Provide the (X, Y) coordinate of the cell's center where the given text is located.  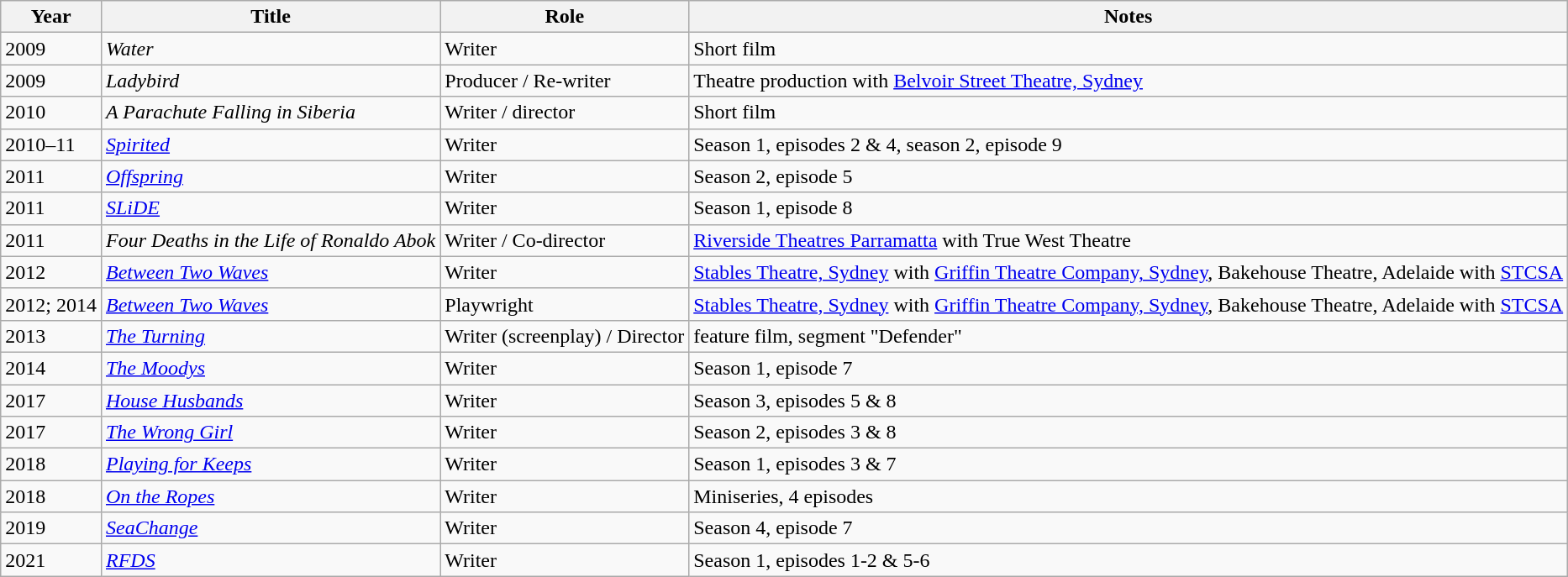
Offspring (271, 176)
Writer / director (565, 113)
Playwright (565, 304)
Season 2, episodes 3 & 8 (1129, 433)
The Moodys (271, 368)
Riverside Theatres Parramatta with True West Theatre (1129, 240)
Season 1, episode 7 (1129, 368)
Four Deaths in the Life of Ronaldo Abok (271, 240)
The Turning (271, 336)
Spirited (271, 144)
Year (51, 17)
Writer / Co-director (565, 240)
RFDS (271, 560)
SeaChange (271, 528)
2014 (51, 368)
Producer / Re-writer (565, 81)
Role (565, 17)
Season 2, episode 5 (1129, 176)
2019 (51, 528)
On the Ropes (271, 496)
SLiDE (271, 208)
Title (271, 17)
Season 1, episodes 3 & 7 (1129, 464)
2012; 2014 (51, 304)
Miniseries, 4 episodes (1129, 496)
Playing for Keeps (271, 464)
2010–11 (51, 144)
Notes (1129, 17)
Water (271, 49)
feature film, segment "Defender" (1129, 336)
A Parachute Falling in Siberia (271, 113)
Season 1, episodes 2 & 4, season 2, episode 9 (1129, 144)
Season 3, episodes 5 & 8 (1129, 401)
Ladybird (271, 81)
Season 1, episode 8 (1129, 208)
Writer (screenplay) / Director (565, 336)
2021 (51, 560)
2010 (51, 113)
Theatre production with Belvoir Street Theatre, Sydney (1129, 81)
2013 (51, 336)
House Husbands (271, 401)
Season 1, episodes 1-2 & 5-6 (1129, 560)
2012 (51, 272)
The Wrong Girl (271, 433)
Season 4, episode 7 (1129, 528)
